Locate the cell with the specified text and output its [X, Y] center coordinate. 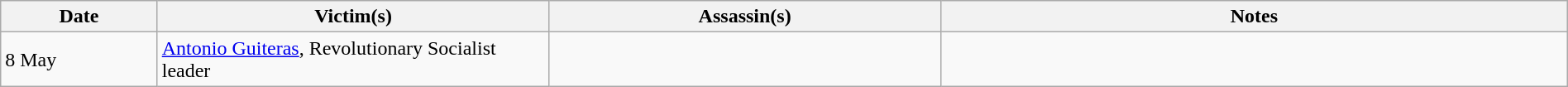
Date [79, 17]
8 May [79, 60]
Assassin(s) [745, 17]
Antonio Guiteras, Revolutionary Socialist leader [353, 60]
Notes [1254, 17]
Victim(s) [353, 17]
